Locate the cell with the specified text and output its [x, y] center coordinate. 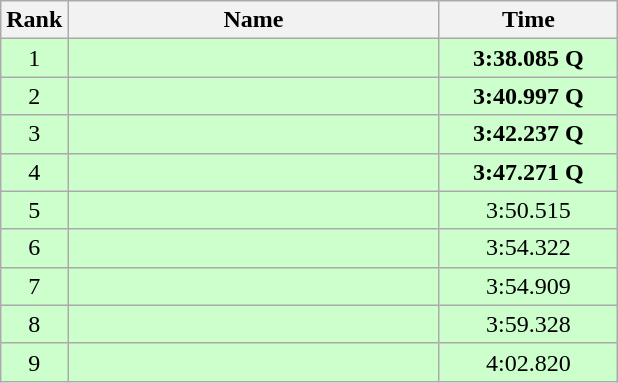
6 [34, 248]
3:54.909 [528, 286]
3:40.997 Q [528, 96]
4:02.820 [528, 362]
Name [254, 20]
1 [34, 58]
3 [34, 134]
2 [34, 96]
3:50.515 [528, 210]
4 [34, 172]
3:42.237 Q [528, 134]
8 [34, 324]
5 [34, 210]
Time [528, 20]
7 [34, 286]
3:54.322 [528, 248]
9 [34, 362]
3:47.271 Q [528, 172]
3:59.328 [528, 324]
Rank [34, 20]
3:38.085 Q [528, 58]
